Determine the (x, y) coordinate at the center of the cell enclosing the given text.  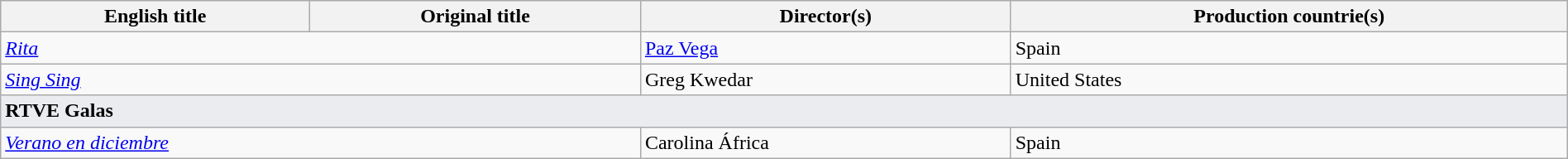
Sing Sing (321, 79)
RTVE Galas (784, 111)
Carolina África (825, 142)
Production countrie(s) (1288, 17)
Greg Kwedar (825, 79)
Director(s) (825, 17)
Original title (476, 17)
Rita (321, 48)
United States (1288, 79)
Paz Vega (825, 48)
Verano en diciembre (321, 142)
English title (155, 17)
